Output the [x, y] coordinate of the center of the cell containing the given text.  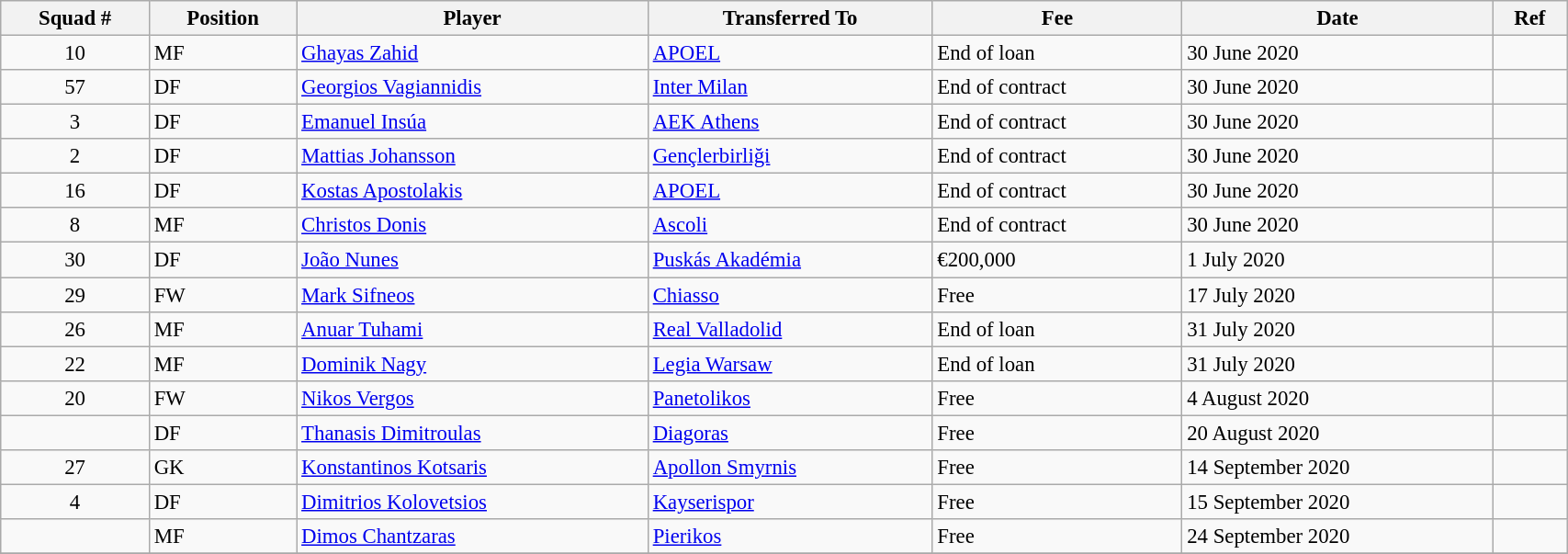
Apollon Smyrnis [790, 468]
Kostas Apostolakis [472, 191]
29 [75, 295]
Ascoli [790, 225]
Inter Milan [790, 87]
Player [472, 18]
15 September 2020 [1337, 502]
Date [1337, 18]
17 July 2020 [1337, 295]
Ref [1530, 18]
1 July 2020 [1337, 260]
Diagoras [790, 433]
24 September 2020 [1337, 537]
AEK Athens [790, 122]
2 [75, 156]
Ghayas Zahid [472, 53]
Fee [1057, 18]
Dimos Chantzaras [472, 537]
22 [75, 364]
Dimitrios Kolovetsios [472, 502]
Gençlerbirliği [790, 156]
27 [75, 468]
4 August 2020 [1337, 398]
Emanuel Insúa [472, 122]
Puskás Akadémia [790, 260]
Squad # [75, 18]
Real Valladolid [790, 329]
Dominik Nagy [472, 364]
20 August 2020 [1337, 433]
Mattias Johansson [472, 156]
Chiasso [790, 295]
16 [75, 191]
Transferred To [790, 18]
Nikos Vergos [472, 398]
10 [75, 53]
Position [222, 18]
8 [75, 225]
Legia Warsaw [790, 364]
Panetolikos [790, 398]
Christos Donis [472, 225]
João Nunes [472, 260]
Mark Sifneos [472, 295]
3 [75, 122]
26 [75, 329]
14 September 2020 [1337, 468]
Konstantinos Kotsaris [472, 468]
€200,000 [1057, 260]
Thanasis Dimitroulas [472, 433]
Georgios Vagiannidis [472, 87]
20 [75, 398]
Pierikos [790, 537]
GK [222, 468]
30 [75, 260]
57 [75, 87]
4 [75, 502]
Kayserispor [790, 502]
Anuar Tuhami [472, 329]
